Extract the [X, Y] coordinate from the center of the cell holding the provided text.  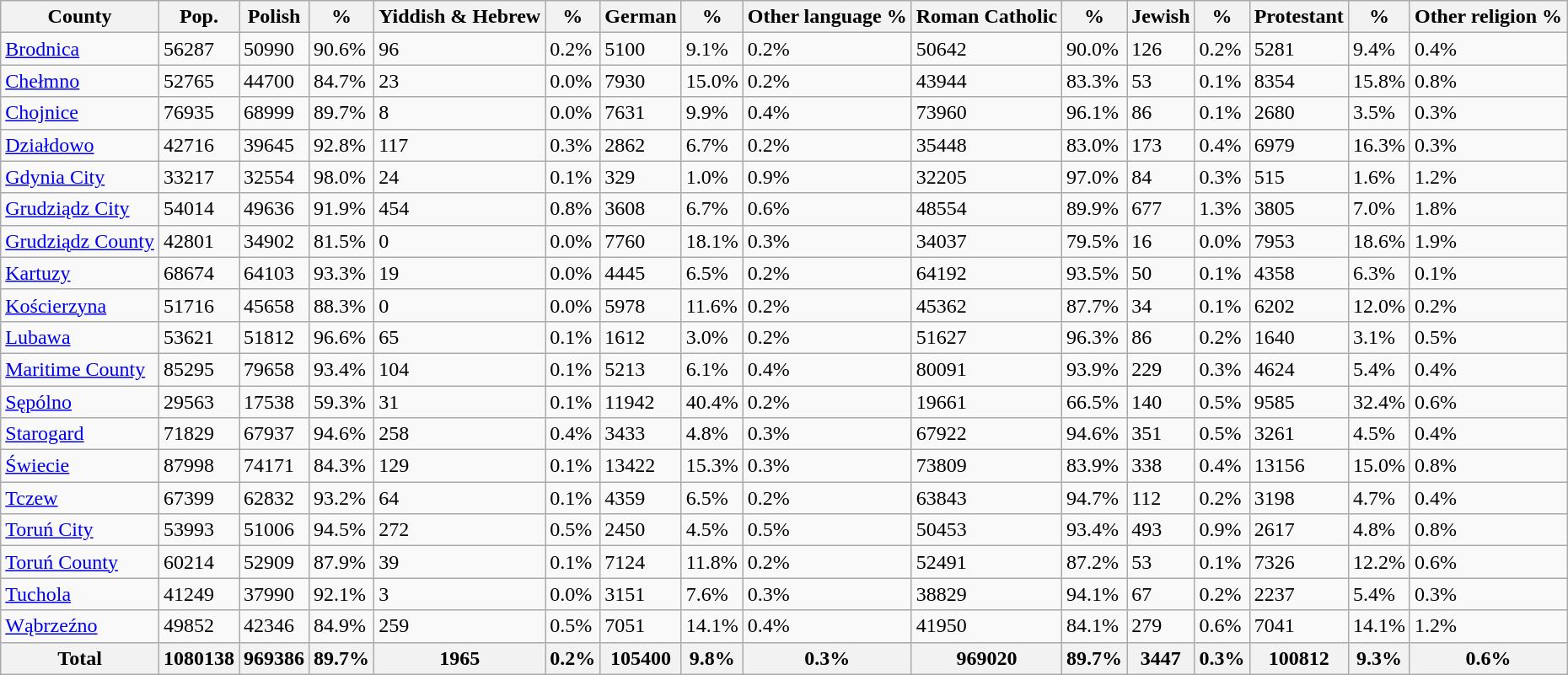
969020 [986, 658]
87998 [199, 466]
87.9% [342, 562]
126 [1161, 49]
12.2% [1379, 562]
Lubawa [80, 337]
11942 [641, 402]
87.7% [1094, 305]
83.0% [1094, 145]
104 [460, 369]
84.7% [342, 81]
94.1% [1094, 594]
80091 [986, 369]
4359 [641, 498]
1965 [460, 658]
3.0% [712, 337]
2617 [1298, 530]
7.0% [1379, 209]
6979 [1298, 145]
52765 [199, 81]
44700 [275, 81]
37990 [275, 594]
969386 [275, 658]
Total [80, 658]
1612 [641, 337]
1.0% [712, 177]
38829 [986, 594]
12.0% [1379, 305]
67 [1161, 594]
84.1% [1094, 626]
3 [460, 594]
39645 [275, 145]
677 [1161, 209]
15.3% [712, 466]
4358 [1298, 273]
40.4% [712, 402]
3433 [641, 434]
Sępólno [80, 402]
87.2% [1094, 562]
71829 [199, 434]
93.5% [1094, 273]
32.4% [1379, 402]
3198 [1298, 498]
54014 [199, 209]
85295 [199, 369]
67922 [986, 434]
9.1% [712, 49]
93.9% [1094, 369]
68674 [199, 273]
24 [460, 177]
8354 [1298, 81]
68999 [275, 113]
16.3% [1379, 145]
32554 [275, 177]
Roman Catholic [986, 17]
84.9% [342, 626]
94.7% [1094, 498]
88.3% [342, 305]
Kościerzyna [80, 305]
29563 [199, 402]
48554 [986, 209]
Grudziądz City [80, 209]
67937 [275, 434]
65 [460, 337]
9.9% [712, 113]
Pop. [199, 17]
16 [1161, 241]
63843 [986, 498]
7760 [641, 241]
92.8% [342, 145]
64192 [986, 273]
5281 [1298, 49]
7631 [641, 113]
338 [1161, 466]
1.9% [1488, 241]
34902 [275, 241]
94.5% [342, 530]
50453 [986, 530]
3608 [641, 209]
Grudziądz County [80, 241]
53993 [199, 530]
3.5% [1379, 113]
2237 [1298, 594]
2862 [641, 145]
83.9% [1094, 466]
7326 [1298, 562]
96.1% [1094, 113]
7953 [1298, 241]
62832 [275, 498]
96.3% [1094, 337]
6202 [1298, 305]
50 [1161, 273]
County [80, 17]
Świecie [80, 466]
41950 [986, 626]
15.8% [1379, 81]
52491 [986, 562]
17538 [275, 402]
Starogard [80, 434]
66.5% [1094, 402]
13156 [1298, 466]
117 [460, 145]
89.9% [1094, 209]
39 [460, 562]
German [641, 17]
7124 [641, 562]
76935 [199, 113]
Protestant [1298, 17]
42716 [199, 145]
351 [1161, 434]
34037 [986, 241]
6.1% [712, 369]
41249 [199, 594]
Other language % [827, 17]
Maritime County [80, 369]
50990 [275, 49]
42346 [275, 626]
93.3% [342, 273]
35448 [986, 145]
272 [460, 530]
229 [1161, 369]
5100 [641, 49]
258 [460, 434]
52909 [275, 562]
33217 [199, 177]
100812 [1298, 658]
7051 [641, 626]
2680 [1298, 113]
9.4% [1379, 49]
4445 [641, 273]
3805 [1298, 209]
90.0% [1094, 49]
2450 [641, 530]
49852 [199, 626]
Toruń City [80, 530]
59.3% [342, 402]
56287 [199, 49]
9585 [1298, 402]
7930 [641, 81]
3.1% [1379, 337]
9.3% [1379, 658]
84.3% [342, 466]
13422 [641, 466]
79.5% [1094, 241]
Tuchola [80, 594]
9.8% [712, 658]
Toruń County [80, 562]
18.1% [712, 241]
Gdynia City [80, 177]
96 [460, 49]
1.6% [1379, 177]
42801 [199, 241]
64 [460, 498]
112 [1161, 498]
79658 [275, 369]
140 [1161, 402]
259 [460, 626]
18.6% [1379, 241]
81.5% [342, 241]
7041 [1298, 626]
90.6% [342, 49]
Tczew [80, 498]
11.6% [712, 305]
51627 [986, 337]
31 [460, 402]
19 [460, 273]
Wąbrzeźno [80, 626]
1.8% [1488, 209]
73809 [986, 466]
8 [460, 113]
3261 [1298, 434]
5978 [641, 305]
4.7% [1379, 498]
49636 [275, 209]
51812 [275, 337]
23 [460, 81]
45658 [275, 305]
Kartuzy [80, 273]
50642 [986, 49]
45362 [986, 305]
84 [1161, 177]
5213 [641, 369]
6.3% [1379, 273]
97.0% [1094, 177]
51006 [275, 530]
96.6% [342, 337]
105400 [641, 658]
93.2% [342, 498]
64103 [275, 273]
73960 [986, 113]
1.3% [1222, 209]
Yiddish & Hebrew [460, 17]
32205 [986, 177]
7.6% [712, 594]
98.0% [342, 177]
1640 [1298, 337]
1080138 [199, 658]
4624 [1298, 369]
34 [1161, 305]
Brodnica [80, 49]
Polish [275, 17]
67399 [199, 498]
92.1% [342, 594]
Działdowo [80, 145]
515 [1298, 177]
51716 [199, 305]
279 [1161, 626]
83.3% [1094, 81]
329 [641, 177]
43944 [986, 81]
19661 [986, 402]
129 [460, 466]
Other religion % [1488, 17]
3447 [1161, 658]
74171 [275, 466]
91.9% [342, 209]
Chojnice [80, 113]
3151 [641, 594]
60214 [199, 562]
11.8% [712, 562]
Chełmno [80, 81]
454 [460, 209]
173 [1161, 145]
493 [1161, 530]
53621 [199, 337]
Jewish [1161, 17]
